Scan for the cell matching the given text and deliver its (x, y) coordinate at center. 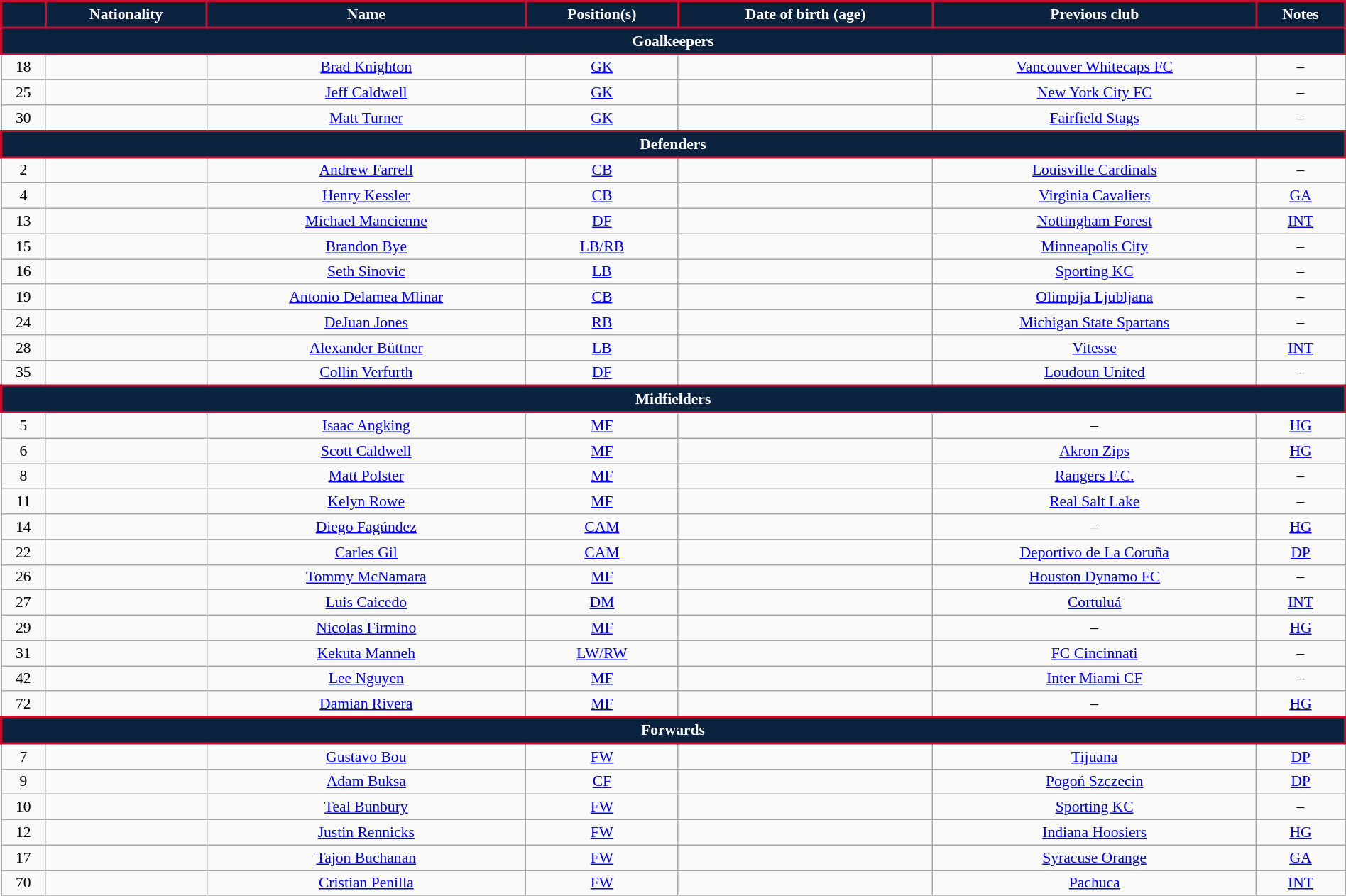
New York City FC (1095, 93)
DM (602, 603)
6 (24, 451)
Brandon Bye (366, 246)
DeJuan Jones (366, 322)
Jeff Caldwell (366, 93)
Michigan State Spartans (1095, 322)
Kelyn Rowe (366, 502)
Houston Dynamo FC (1095, 577)
Damian Rivera (366, 704)
Pachuca (1095, 883)
Lee Nguyen (366, 679)
24 (24, 322)
Forwards (673, 730)
Collin Verfurth (366, 373)
LW/RW (602, 653)
29 (24, 628)
Pogoń Szczecin (1095, 782)
35 (24, 373)
Nicolas Firmino (366, 628)
Vancouver Whitecaps FC (1095, 67)
Kekuta Manneh (366, 653)
15 (24, 246)
70 (24, 883)
2 (24, 170)
Brad Knighton (366, 67)
Tijuana (1095, 756)
Minneapolis City (1095, 246)
42 (24, 679)
26 (24, 577)
16 (24, 272)
LB/RB (602, 246)
27 (24, 603)
8 (24, 476)
28 (24, 348)
Olimpija Ljubljana (1095, 297)
Deportivo de La Coruña (1095, 552)
Justin Rennicks (366, 833)
Luis Caicedo (366, 603)
Loudoun United (1095, 373)
19 (24, 297)
Defenders (673, 145)
Goalkeepers (673, 41)
Previous club (1095, 14)
11 (24, 502)
Adam Buksa (366, 782)
7 (24, 756)
Henry Kessler (366, 196)
Matt Polster (366, 476)
Tajon Buchanan (366, 858)
Michael Mancienne (366, 222)
Real Salt Lake (1095, 502)
Isaac Angking (366, 425)
Position(s) (602, 14)
Teal Bunbury (366, 807)
Date of birth (age) (805, 14)
Matt Turner (366, 118)
Antonio Delamea Mlinar (366, 297)
Indiana Hoosiers (1095, 833)
CF (602, 782)
Name (366, 14)
22 (24, 552)
Virginia Cavaliers (1095, 196)
Akron Zips (1095, 451)
Andrew Farrell (366, 170)
Alexander Büttner (366, 348)
Cortuluá (1095, 603)
Carles Gil (366, 552)
5 (24, 425)
4 (24, 196)
Nottingham Forest (1095, 222)
10 (24, 807)
Notes (1301, 14)
Midfielders (673, 399)
9 (24, 782)
31 (24, 653)
Vitesse (1095, 348)
30 (24, 118)
Inter Miami CF (1095, 679)
Seth Sinovic (366, 272)
FC Cincinnati (1095, 653)
Syracuse Orange (1095, 858)
Cristian Penilla (366, 883)
17 (24, 858)
Scott Caldwell (366, 451)
13 (24, 222)
Louisville Cardinals (1095, 170)
72 (24, 704)
25 (24, 93)
18 (24, 67)
Tommy McNamara (366, 577)
Rangers F.C. (1095, 476)
Gustavo Bou (366, 756)
Diego Fagúndez (366, 527)
Fairfield Stags (1095, 118)
14 (24, 527)
Nationality (126, 14)
12 (24, 833)
RB (602, 322)
